Search for the cell housing the specified text and yield its [X, Y] center coordinate. 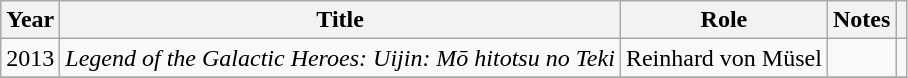
Notes [861, 20]
Title [340, 20]
Role [724, 20]
2013 [30, 58]
Year [30, 20]
Legend of the Galactic Heroes: Uijin: Mō hitotsu no Teki [340, 58]
Reinhard von Müsel [724, 58]
